Scan for the cell matching the given text and deliver its [x, y] coordinate at center. 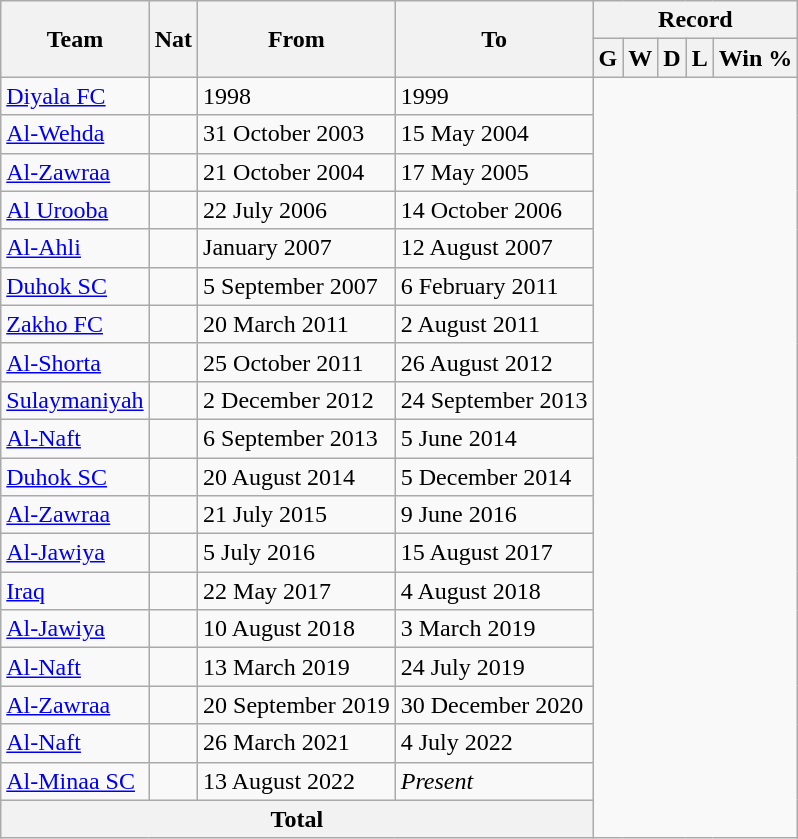
4 July 2022 [494, 743]
26 August 2012 [494, 362]
Nat [173, 39]
Team [75, 39]
6 February 2011 [494, 286]
Al-Minaa SC [75, 781]
W [640, 58]
17 May 2005 [494, 172]
20 March 2011 [297, 324]
Sulaymaniyah [75, 400]
Total [297, 819]
G [608, 58]
1999 [494, 96]
13 August 2022 [297, 781]
Al Urooba [75, 210]
To [494, 39]
6 September 2013 [297, 438]
Zakho FC [75, 324]
January 2007 [297, 248]
30 December 2020 [494, 705]
5 December 2014 [494, 477]
9 June 2016 [494, 515]
26 March 2021 [297, 743]
22 May 2017 [297, 591]
24 July 2019 [494, 667]
24 September 2013 [494, 400]
5 September 2007 [297, 286]
4 August 2018 [494, 591]
1998 [297, 96]
13 March 2019 [297, 667]
2 August 2011 [494, 324]
20 September 2019 [297, 705]
2 December 2012 [297, 400]
21 October 2004 [297, 172]
Al-Ahli [75, 248]
25 October 2011 [297, 362]
31 October 2003 [297, 134]
L [700, 58]
21 July 2015 [297, 515]
D [672, 58]
3 March 2019 [494, 629]
12 August 2007 [494, 248]
Diyala FC [75, 96]
Record [696, 20]
15 May 2004 [494, 134]
20 August 2014 [297, 477]
5 July 2016 [297, 553]
Win % [756, 58]
Al-Shorta [75, 362]
5 June 2014 [494, 438]
14 October 2006 [494, 210]
15 August 2017 [494, 553]
Iraq [75, 591]
Present [494, 781]
22 July 2006 [297, 210]
10 August 2018 [297, 629]
From [297, 39]
Al-Wehda [75, 134]
